Provide the (X, Y) coordinate of the cell's center where the given text is located.  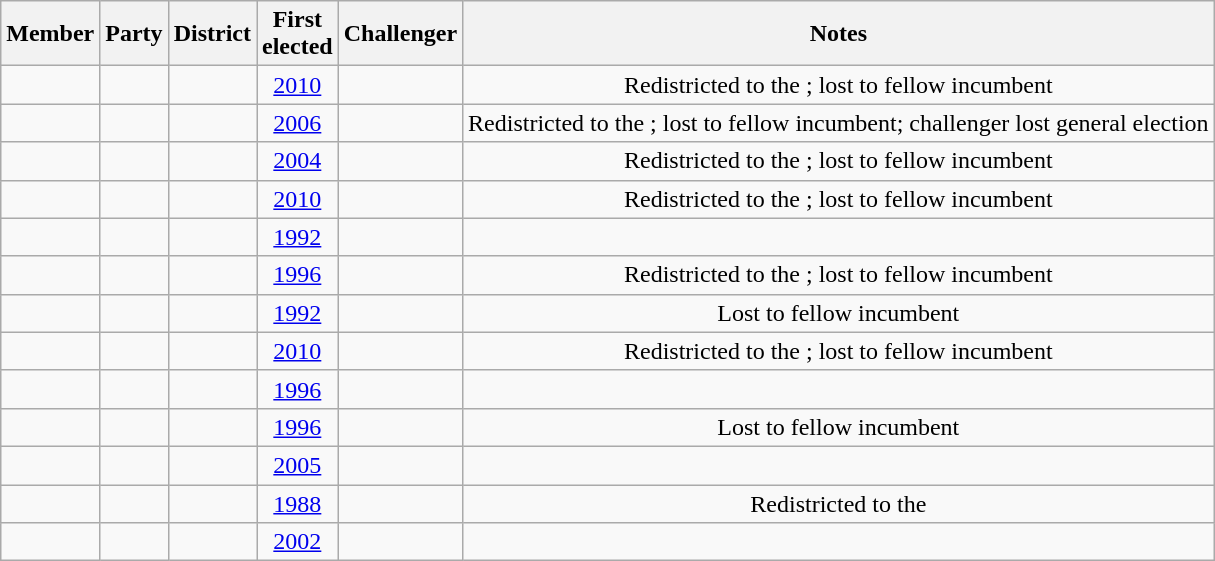
Redistricted to the (839, 503)
2004 (297, 161)
2006 (297, 123)
Firstelected (297, 34)
2005 (297, 465)
Challenger (400, 34)
1988 (297, 503)
2002 (297, 542)
Member (50, 34)
Notes (839, 34)
Party (134, 34)
District (212, 34)
Redistricted to the ; lost to fellow incumbent; challenger lost general election (839, 123)
